Find where the given text appears and provide that cell's center as (x, y) coordinate. 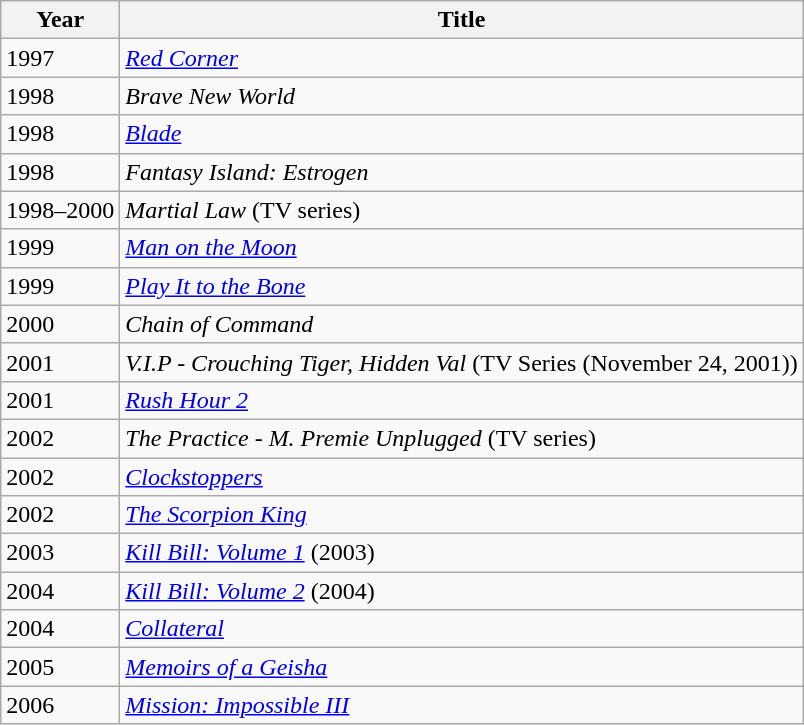
Fantasy Island: Estrogen (462, 172)
The Scorpion King (462, 515)
1997 (60, 58)
2006 (60, 705)
1998–2000 (60, 210)
The Practice - M. Premie Unplugged (TV series) (462, 438)
Collateral (462, 629)
Clockstoppers (462, 477)
Man on the Moon (462, 248)
Martial Law (TV series) (462, 210)
Rush Hour 2 (462, 400)
2005 (60, 667)
2000 (60, 324)
Chain of Command (462, 324)
Blade (462, 134)
Brave New World (462, 96)
2003 (60, 553)
V.I.P - Crouching Tiger, Hidden Val (TV Series (November 24, 2001)) (462, 362)
Red Corner (462, 58)
Play It to the Bone (462, 286)
Title (462, 20)
Memoirs of a Geisha (462, 667)
Kill Bill: Volume 1 (2003) (462, 553)
Kill Bill: Volume 2 (2004) (462, 591)
Year (60, 20)
Mission: Impossible III (462, 705)
